Output the [X, Y] coordinate of the center of the cell containing the given text.  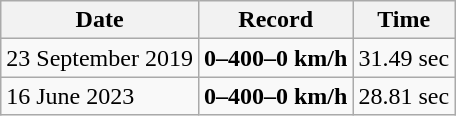
Date [100, 20]
31.49 sec [404, 58]
Record [275, 20]
16 June 2023 [100, 96]
28.81 sec [404, 96]
Time [404, 20]
23 September 2019 [100, 58]
